For the text-containing cell, return its midpoint in [x, y] coordinate format. 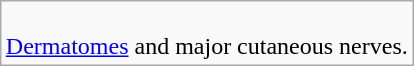
Dermatomes and major cutaneous nerves. [206, 34]
